Determine the [x, y] coordinate at the center of the cell enclosing the given text.  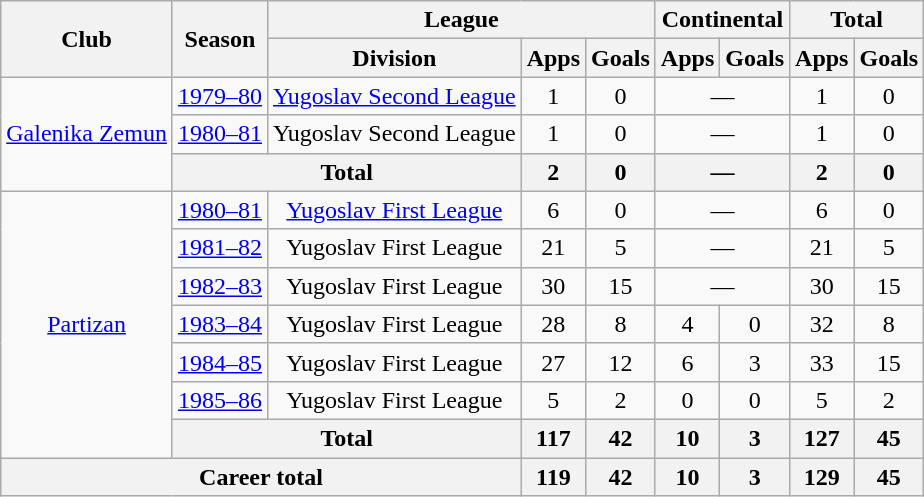
Career total [261, 477]
1982–83 [220, 286]
4 [687, 324]
1979–80 [220, 96]
Partizan [87, 324]
12 [621, 362]
1983–84 [220, 324]
Galenika Zemun [87, 134]
33 [822, 362]
1981–82 [220, 248]
28 [553, 324]
127 [822, 438]
Division [394, 58]
129 [822, 477]
32 [822, 324]
27 [553, 362]
117 [553, 438]
Continental [722, 20]
Club [87, 39]
119 [553, 477]
Season [220, 39]
League [461, 20]
1984–85 [220, 362]
1985–86 [220, 400]
